Pinpoint the cell where the given text exists, returning its (x, y) midpoint coordinate. 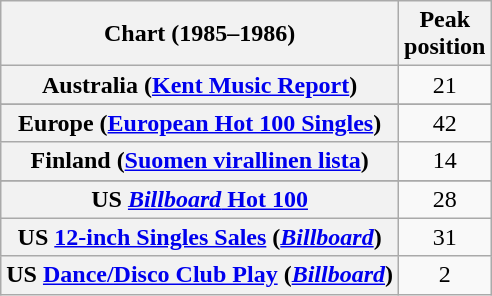
Chart (1985–1986) (200, 34)
US Dance/Disco Club Play (Billboard) (200, 275)
21 (445, 85)
14 (445, 161)
42 (445, 123)
31 (445, 237)
Europe (European Hot 100 Singles) (200, 123)
2 (445, 275)
Finland (Suomen virallinen lista) (200, 161)
US 12-inch Singles Sales (Billboard) (200, 237)
Australia (Kent Music Report) (200, 85)
Peakposition (445, 34)
US Billboard Hot 100 (200, 199)
28 (445, 199)
